Extract the (x, y) coordinate from the center of the cell holding the provided text.  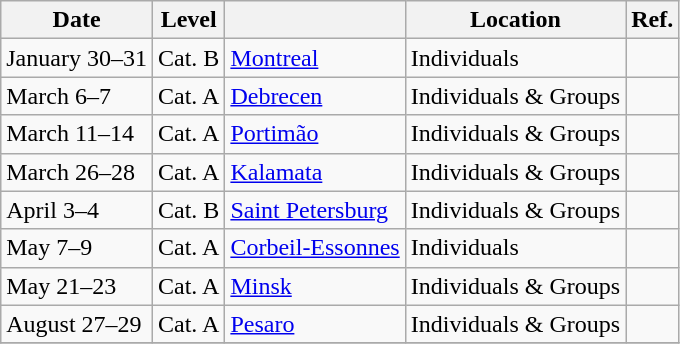
January 30–31 (77, 58)
Montreal (315, 58)
Pesaro (315, 324)
August 27–29 (77, 324)
Location (515, 20)
Level (188, 20)
Corbeil-Essonnes (315, 248)
Saint Petersburg (315, 210)
March 26–28 (77, 172)
Debrecen (315, 96)
Kalamata (315, 172)
Minsk (315, 286)
March 6–7 (77, 96)
Portimão (315, 134)
Date (77, 20)
May 21–23 (77, 286)
March 11–14 (77, 134)
Ref. (652, 20)
April 3–4 (77, 210)
May 7–9 (77, 248)
